Extract the (X, Y) coordinate from the center of the cell holding the provided text.  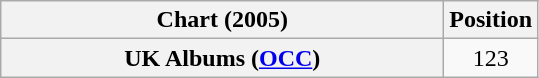
Chart (2005) (222, 20)
123 (491, 58)
UK Albums (OCC) (222, 58)
Position (491, 20)
